Provide the [X, Y] coordinate of the cell's center where the given text is located.  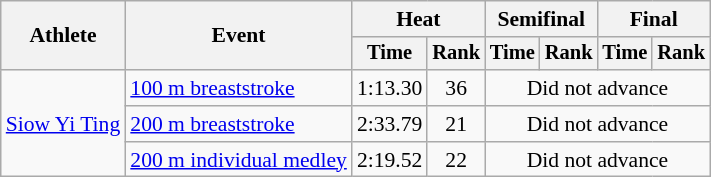
Event [238, 36]
100 m breaststroke [238, 88]
Semifinal [541, 19]
2:33.79 [390, 124]
Siow Yi Ting [64, 124]
Heat [418, 19]
200 m breaststroke [238, 124]
Athlete [64, 36]
36 [456, 88]
21 [456, 124]
1:13.30 [390, 88]
Final [653, 19]
